For the text-containing cell, return its midpoint in [X, Y] coordinate format. 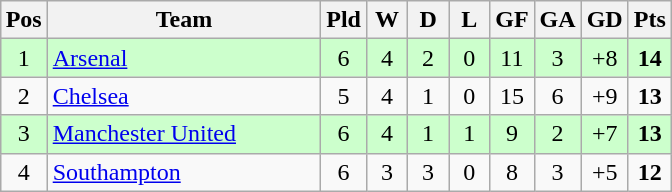
Southampton [184, 172]
Pts [650, 20]
Chelsea [184, 96]
+9 [604, 96]
11 [512, 58]
+5 [604, 172]
GF [512, 20]
Pld [344, 20]
W [386, 20]
Manchester United [184, 134]
GA [558, 20]
+7 [604, 134]
15 [512, 96]
12 [650, 172]
5 [344, 96]
9 [512, 134]
Team [184, 20]
14 [650, 58]
GD [604, 20]
8 [512, 172]
Arsenal [184, 58]
+8 [604, 58]
D [428, 20]
Pos [24, 20]
L [470, 20]
